Determine the [X, Y] coordinate at the center of the cell enclosing the given text.  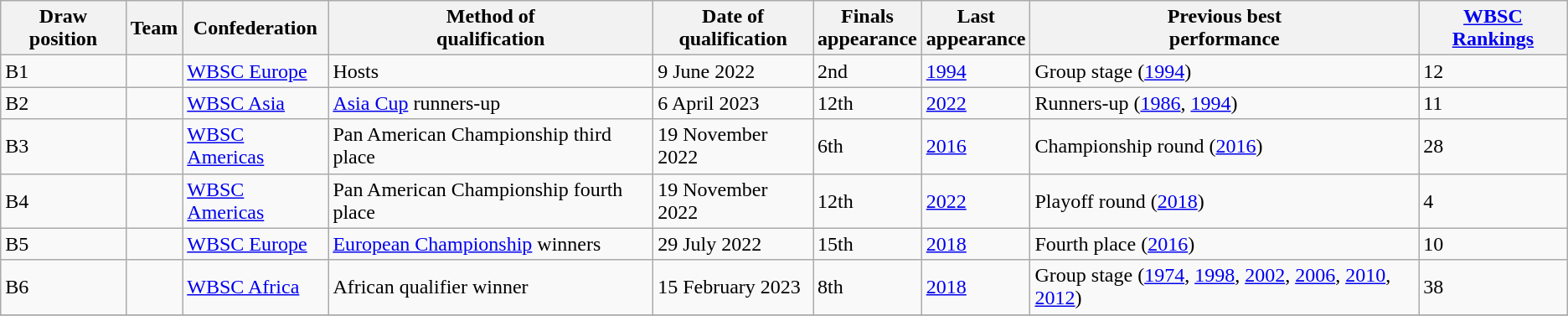
WBSC Asia [255, 103]
B3 [64, 146]
Asia Cup runners-up [491, 103]
B1 [64, 71]
15 February 2023 [734, 287]
10 [1493, 244]
12 [1493, 71]
Pan American Championship fourth place [491, 201]
WBSC Rankings [1493, 28]
Group stage (1974, 1998, 2002, 2006, 2010, 2012) [1225, 287]
Finalsappearance [868, 28]
28 [1493, 146]
Method ofqualification [491, 28]
2nd [868, 71]
Previous bestperformance [1225, 28]
Group stage (1994) [1225, 71]
6 April 2023 [734, 103]
Draw position [64, 28]
WBSC Africa [255, 287]
European Championship winners [491, 244]
1994 [976, 71]
Fourth place (2016) [1225, 244]
Team [154, 28]
9 June 2022 [734, 71]
B5 [64, 244]
Lastappearance [976, 28]
Runners-up (1986, 1994) [1225, 103]
Hosts [491, 71]
2016 [976, 146]
B2 [64, 103]
6th [868, 146]
29 July 2022 [734, 244]
Playoff round (2018) [1225, 201]
Date ofqualification [734, 28]
Confederation [255, 28]
15th [868, 244]
B6 [64, 287]
African qualifier winner [491, 287]
4 [1493, 201]
Championship round (2016) [1225, 146]
38 [1493, 287]
B4 [64, 201]
Pan American Championship third place [491, 146]
11 [1493, 103]
8th [868, 287]
